Scan for the cell matching the given text and deliver its [X, Y] coordinate at center. 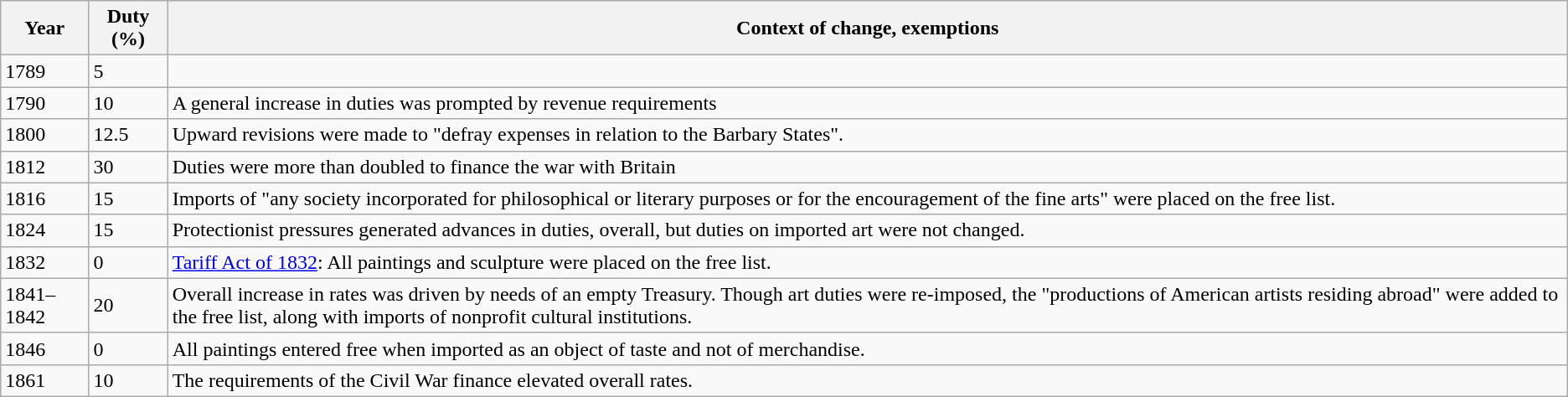
1800 [45, 135]
12.5 [128, 135]
Year [45, 28]
1824 [45, 230]
1790 [45, 103]
1861 [45, 380]
Duty (%) [128, 28]
20 [128, 305]
Tariff Act of 1832: All paintings and sculpture were placed on the free list. [868, 262]
1812 [45, 167]
1846 [45, 348]
A general increase in duties was prompted by revenue requirements [868, 103]
Duties were more than doubled to finance the war with Britain [868, 167]
30 [128, 167]
1789 [45, 71]
Protectionist pressures generated advances in duties, overall, but duties on imported art were not changed. [868, 230]
1816 [45, 198]
1841–1842 [45, 305]
All paintings entered free when imported as an object of taste and not of merchandise. [868, 348]
Context of change, exemptions [868, 28]
The requirements of the Civil War finance elevated overall rates. [868, 380]
5 [128, 71]
Imports of "any society incorporated for philosophical or literary purposes or for the encouragement of the fine arts" were placed on the free list. [868, 198]
Upward revisions were made to "defray expenses in relation to the Barbary States". [868, 135]
1832 [45, 262]
